Identify which cell holds the provided text, then report its [X, Y] central coordinate. 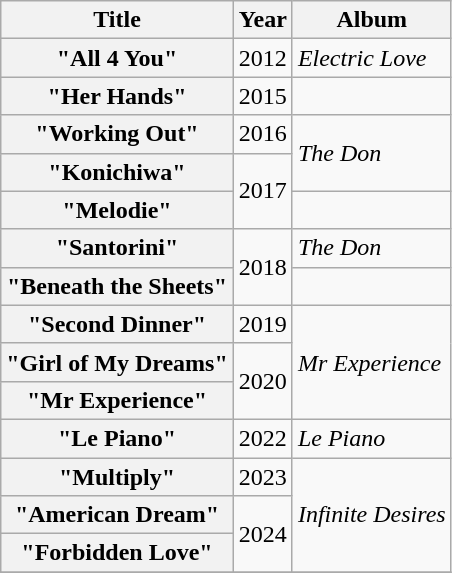
Album [372, 20]
"Her Hands" [118, 96]
"Working Out" [118, 134]
2012 [262, 58]
2018 [262, 267]
2022 [262, 438]
"Forbidden Love" [118, 553]
"American Dream" [118, 515]
"Santorini" [118, 248]
"Multiply" [118, 477]
2019 [262, 324]
"Mr Experience" [118, 400]
2024 [262, 534]
Year [262, 20]
Le Piano [372, 438]
"Konichiwa" [118, 172]
"Girl of My Dreams" [118, 362]
Mr Experience [372, 362]
2016 [262, 134]
"Second Dinner" [118, 324]
2015 [262, 96]
Title [118, 20]
"Beneath the Sheets" [118, 286]
2017 [262, 191]
2023 [262, 477]
2020 [262, 381]
Electric Love [372, 58]
"Le Piano" [118, 438]
"Melodie" [118, 210]
"All 4 You" [118, 58]
Infinite Desires [372, 515]
